Search for the cell housing the specified text and yield its (x, y) center coordinate. 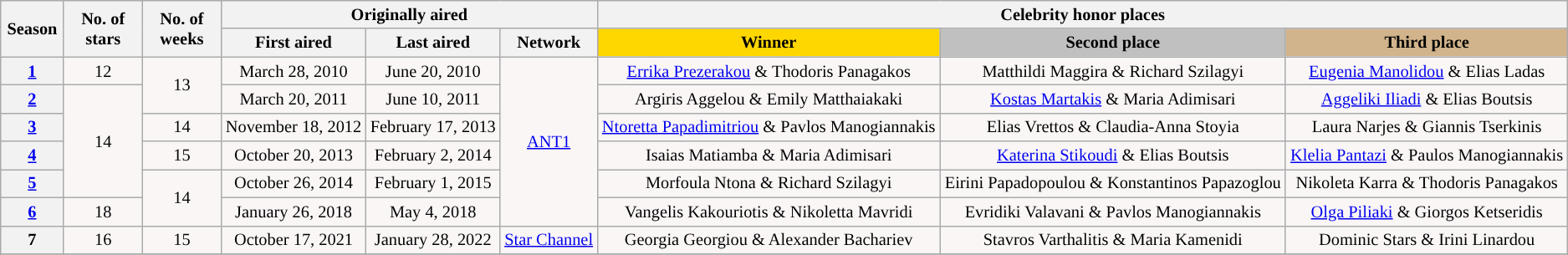
4 (32, 156)
Kostas Martakis & Maria Adimisari (1112, 99)
16 (103, 240)
October 26, 2014 (293, 183)
Second place (1112, 43)
Elias Vrettos & Claudia-Anna Stoyia (1112, 127)
ANT1 (549, 141)
March 20, 2011 (293, 99)
Star Channel (549, 240)
Klelia Pantazi & Paulos Manogiannakis (1427, 156)
First aired (293, 43)
5 (32, 183)
Third place (1427, 43)
Last aired (433, 43)
Isaias Matiamba & Maria Adimisari (769, 156)
Eugenia Manolidou & Elias Ladas (1427, 71)
November 18, 2012 (293, 127)
Network (549, 43)
Nikoleta Karra & Thodoris Panagakos (1427, 183)
Georgia Georgiou & Alexander Bachariev (769, 240)
7 (32, 240)
Celebrity honor places (1082, 14)
Ntoretta Papadimitriou & Pavlos Manogiannakis (769, 127)
October 17, 2021 (293, 240)
6 (32, 212)
Laura Narjes & Giannis Tserkinis (1427, 127)
Season (32, 28)
No. ofstars (103, 28)
March 28, 2010 (293, 71)
Katerina Stikoudi & Elias Boutsis (1112, 156)
13 (181, 85)
Eirini Papadopoulou & Konstantinos Papazoglou (1112, 183)
February 17, 2013 (433, 127)
Originally aired (409, 14)
Aggeliki Iliadi & Elias Boutsis (1427, 99)
Argiris Aggelou & Emily Matthaiakaki (769, 99)
May 4, 2018 (433, 212)
Morfoula Ntona & Richard Szilagyi (769, 183)
January 26, 2018 (293, 212)
Dominic Stars & Irini Linardou (1427, 240)
Stavros Varthalitis & Maria Kamenidi (1112, 240)
January 28, 2022 (433, 240)
Errika Prezerakou & Thodoris Panagakos (769, 71)
Olga Piliaki & Giorgos Ketseridis (1427, 212)
12 (103, 71)
1 (32, 71)
2 (32, 99)
June 20, 2010 (433, 71)
October 20, 2013 (293, 156)
3 (32, 127)
Matthildi Maggira & Richard Szilagyi (1112, 71)
June 10, 2011 (433, 99)
February 1, 2015 (433, 183)
February 2, 2014 (433, 156)
18 (103, 212)
Evridiki Valavani & Pavlos Manogiannakis (1112, 212)
Winner (769, 43)
No. ofweeks (181, 28)
Vangelis Kakouriotis & Nikoletta Mavridi (769, 212)
